From the cell containing the given text, extract its center point as [X, Y] coordinate. 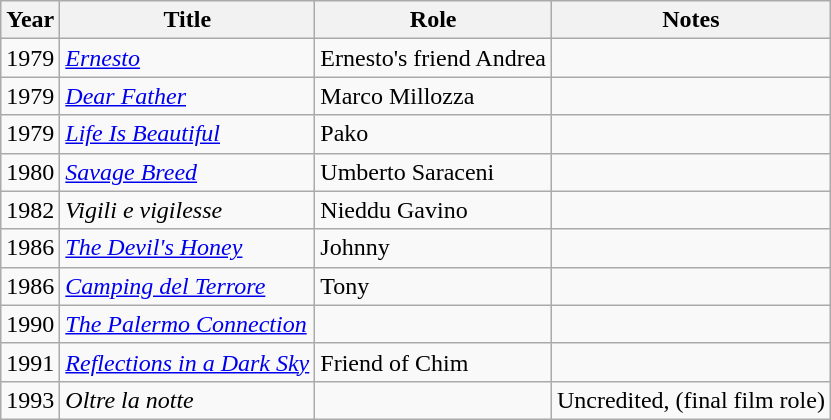
Savage Breed [188, 172]
Dear Father [188, 96]
1990 [30, 324]
Life Is Beautiful [188, 134]
Friend of Chim [434, 362]
The Devil's Honey [188, 248]
Title [188, 20]
Johnny [434, 248]
Notes [690, 20]
Marco Millozza [434, 96]
1980 [30, 172]
Oltre la notte [188, 400]
Uncredited, (final film role) [690, 400]
Tony [434, 286]
1982 [30, 210]
The Palermo Connection [188, 324]
Nieddu Gavino [434, 210]
Vigili e vigilesse [188, 210]
1991 [30, 362]
Camping del Terrore [188, 286]
Reflections in a Dark Sky [188, 362]
1993 [30, 400]
Year [30, 20]
Ernesto [188, 58]
Pako [434, 134]
Role [434, 20]
Ernesto's friend Andrea [434, 58]
Umberto Saraceni [434, 172]
